Output the (x, y) coordinate of the center of the cell containing the given text.  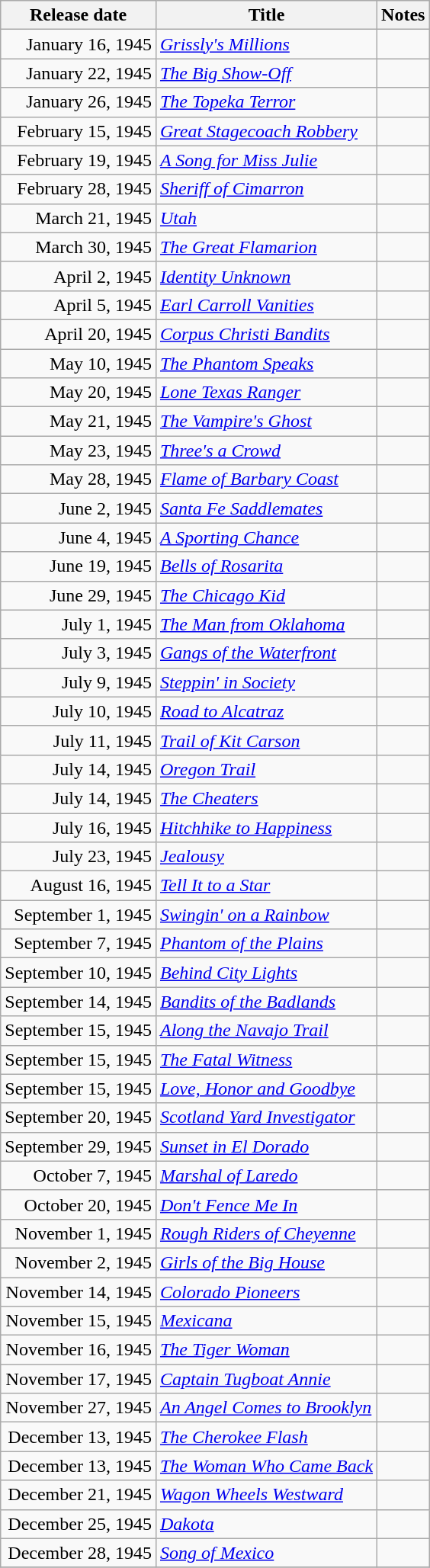
March 30, 1945 (79, 247)
October 20, 1945 (79, 1204)
Wagon Wheels Westward (266, 1495)
The Vampire's Ghost (266, 422)
Scotland Yard Investigator (266, 1117)
June 4, 1945 (79, 537)
The Fatal Witness (266, 1060)
A Sporting Chance (266, 537)
Three's a Crowd (266, 451)
December 28, 1945 (79, 1553)
May 20, 1945 (79, 393)
September 1, 1945 (79, 915)
Flame of Barbary Coast (266, 479)
December 21, 1945 (79, 1495)
November 15, 1945 (79, 1321)
Gangs of the Waterfront (266, 653)
Title (266, 15)
The Chicago Kid (266, 595)
The Woman Who Came Back (266, 1466)
Swingin' on a Rainbow (266, 915)
July 16, 1945 (79, 827)
July 10, 1945 (79, 711)
Dakota (266, 1524)
Bandits of the Badlands (266, 1002)
Phantom of the Plains (266, 944)
The Topeka Terror (266, 102)
February 19, 1945 (79, 160)
January 16, 1945 (79, 44)
May 10, 1945 (79, 364)
An Angel Comes to Brooklyn (266, 1408)
January 26, 1945 (79, 102)
A Song for Miss Julie (266, 160)
Jealousy (266, 857)
The Cheaters (266, 798)
Marshal of Laredo (266, 1175)
The Tiger Woman (266, 1350)
The Big Show-Off (266, 73)
Rough Riders of Cheyenne (266, 1233)
September 20, 1945 (79, 1117)
Sheriff of Cimarron (266, 189)
The Cherokee Flash (266, 1437)
September 10, 1945 (79, 973)
August 16, 1945 (79, 886)
July 1, 1945 (79, 624)
July 3, 1945 (79, 653)
June 2, 1945 (79, 508)
February 28, 1945 (79, 189)
Love, Honor and Goodbye (266, 1089)
November 14, 1945 (79, 1292)
Captain Tugboat Annie (266, 1379)
September 14, 1945 (79, 1002)
Notes (403, 15)
July 9, 1945 (79, 682)
Identity Unknown (266, 276)
Steppin' in Society (266, 682)
Oregon Trail (266, 769)
Release date (79, 15)
December 25, 1945 (79, 1524)
The Phantom Speaks (266, 364)
July 23, 1945 (79, 857)
Road to Alcatraz (266, 711)
April 5, 1945 (79, 305)
Trail of Kit Carson (266, 740)
October 7, 1945 (79, 1175)
May 21, 1945 (79, 422)
Bells of Rosarita (266, 566)
The Great Flamarion (266, 247)
Don't Fence Me In (266, 1204)
Santa Fe Saddlemates (266, 508)
Lone Texas Ranger (266, 393)
March 21, 1945 (79, 218)
Colorado Pioneers (266, 1292)
September 7, 1945 (79, 944)
Along the Navajo Trail (266, 1031)
January 22, 1945 (79, 73)
November 16, 1945 (79, 1350)
May 23, 1945 (79, 451)
Earl Carroll Vanities (266, 305)
Great Stagecoach Robbery (266, 131)
Behind City Lights (266, 973)
June 29, 1945 (79, 595)
September 29, 1945 (79, 1146)
April 20, 1945 (79, 334)
Tell It to a Star (266, 886)
February 15, 1945 (79, 131)
Mexicana (266, 1321)
April 2, 1945 (79, 276)
November 1, 1945 (79, 1233)
Song of Mexico (266, 1553)
Hitchhike to Happiness (266, 827)
July 11, 1945 (79, 740)
Girls of the Big House (266, 1262)
Utah (266, 218)
The Man from Oklahoma (266, 624)
November 17, 1945 (79, 1379)
June 19, 1945 (79, 566)
November 2, 1945 (79, 1262)
Grissly's Millions (266, 44)
Corpus Christi Bandits (266, 334)
May 28, 1945 (79, 479)
Sunset in El Dorado (266, 1146)
November 27, 1945 (79, 1408)
